Find where the given text appears and provide that cell's center as [x, y] coordinate. 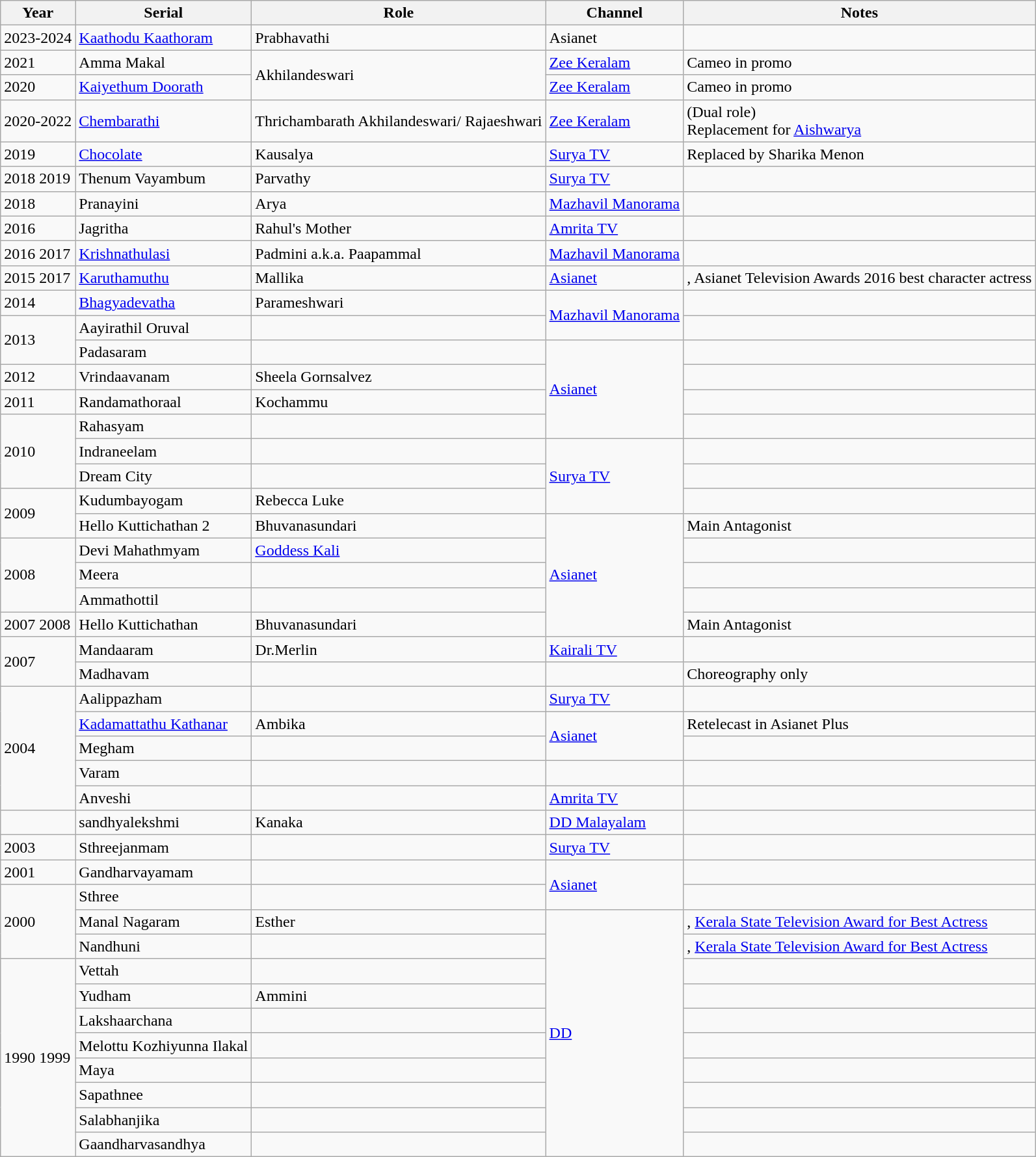
Replaced by Sharika Menon [860, 154]
Kausalya [399, 154]
2012 [38, 377]
Dream City [164, 476]
Thrichambarath Akhilandeswari/ Rajaeshwari [399, 121]
Jagritha [164, 228]
Devi Mahathmyam [164, 550]
Rahasyam [164, 427]
2010 [38, 451]
Thenum Vayambum [164, 179]
2023-2024 [38, 38]
DD Malayalam [615, 823]
2007 [38, 661]
Ammini [399, 996]
(Dual role) Replacement for Aishwarya [860, 121]
Vrindaavanam [164, 377]
Sthree [164, 897]
Yudham [164, 996]
Manal Nagaram [164, 922]
Parameshwari [399, 302]
Krishnathulasi [164, 253]
2003 [38, 847]
2001 [38, 872]
Nandhuni [164, 946]
Arya [399, 204]
2018 2019 [38, 179]
Melottu Kozhiyunna Ilakal [164, 1045]
Padmini a.k.a. Paapammal [399, 253]
Madhavam [164, 674]
sandhyalekshmi [164, 823]
2004 [38, 748]
Prabhavathi [399, 38]
Mandaaram [164, 649]
Kaathodu Kaathoram [164, 38]
Randamathoraal [164, 402]
Pranayini [164, 204]
2008 [38, 575]
Retelecast in Asianet Plus [860, 724]
Ambika [399, 724]
2011 [38, 402]
2009 [38, 513]
Notes [860, 13]
Megham [164, 749]
Sthreejanmam [164, 847]
Kudumbayogam [164, 501]
Year [38, 13]
Chocolate [164, 154]
DD [615, 1033]
Bhagyadevatha [164, 302]
1990 1999 [38, 1057]
Kadamattathu Kathanar [164, 724]
Ammathottil [164, 600]
Kochammu [399, 402]
Chembarathi [164, 121]
Choreography only [860, 674]
Esther [399, 922]
Role [399, 13]
Maya [164, 1070]
2014 [38, 302]
2019 [38, 154]
2020 [38, 87]
2015 2017 [38, 278]
Aalippazham [164, 698]
Amma Makal [164, 62]
2020-2022 [38, 121]
Sapathnee [164, 1095]
Kairali TV [615, 649]
2013 [38, 339]
Gandharvayamam [164, 872]
Hello Kuttichathan [164, 624]
Dr.Merlin [399, 649]
Hello Kuttichathan 2 [164, 525]
Indraneelam [164, 451]
Vettah [164, 971]
Gaandharvasandhya [164, 1145]
Parvathy [399, 179]
Salabhanjika [164, 1119]
2016 [38, 228]
Lakshaarchana [164, 1020]
Akhilandeswari [399, 75]
Padasaram [164, 352]
2016 2017 [38, 253]
Aayirathil Oruval [164, 327]
Meera [164, 575]
Kanaka [399, 823]
Goddess Kali [399, 550]
Rebecca Luke [399, 501]
Kaiyethum Doorath [164, 87]
Rahul's Mother [399, 228]
Sheela Gornsalvez [399, 377]
Mallika [399, 278]
2018 [38, 204]
Varam [164, 773]
Karuthamuthu [164, 278]
Anveshi [164, 798]
2007 2008 [38, 624]
2021 [38, 62]
Serial [164, 13]
2000 [38, 922]
Channel [615, 13]
, Asianet Television Awards 2016 best character actress [860, 278]
